Return the [x, y] coordinate for the center point of the cell that contains the specified text.  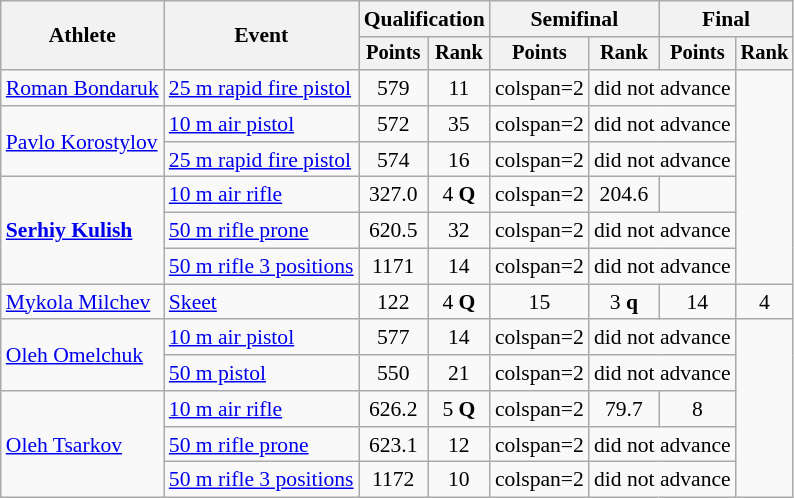
4 [765, 302]
Serhiy Kulish [82, 230]
11 [459, 88]
Semifinal [574, 19]
574 [394, 160]
12 [459, 445]
79.7 [624, 409]
15 [540, 302]
Oleh Tsarkov [82, 444]
21 [459, 373]
327.0 [394, 195]
1171 [394, 267]
Oleh Omelchuk [82, 356]
35 [459, 124]
204.6 [624, 195]
572 [394, 124]
50 m pistol [262, 373]
16 [459, 160]
Qualification [424, 19]
620.5 [394, 231]
Skeet [262, 302]
32 [459, 231]
5 Q [459, 409]
Athlete [82, 36]
577 [394, 338]
623.1 [394, 445]
626.2 [394, 409]
Mykola Milchev [82, 302]
10 [459, 480]
Event [262, 36]
3 q [624, 302]
579 [394, 88]
122 [394, 302]
1172 [394, 480]
8 [698, 409]
Pavlo Korostylov [82, 142]
Roman Bondaruk [82, 88]
550 [394, 373]
Final [726, 19]
